Return [X, Y] of the center of cell containing provided text 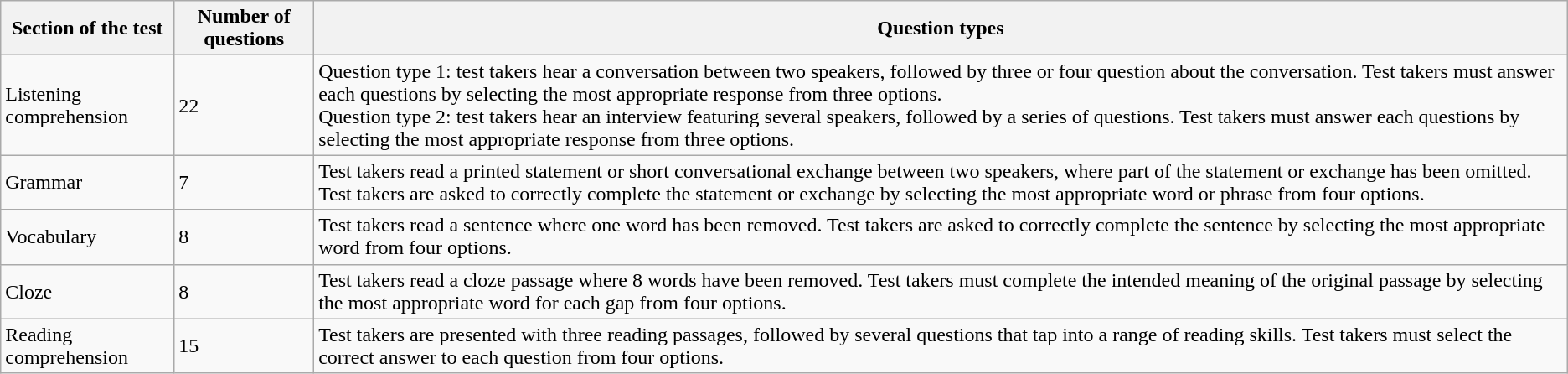
7 [245, 183]
Reading comprehension [87, 345]
15 [245, 345]
Section of the test [87, 29]
Cloze [87, 292]
Listening comprehension [87, 106]
Vocabulary [87, 236]
Grammar [87, 183]
Number of questions [245, 29]
Question types [941, 29]
22 [245, 106]
